Capture the cell that displays the provided text and extract its [X, Y] central coordinate. 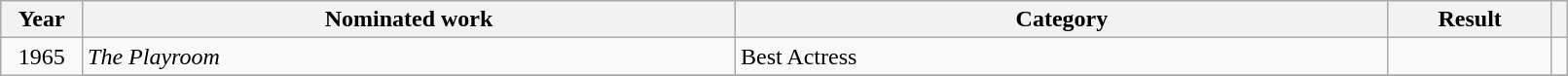
Nominated work [409, 19]
Result [1470, 19]
Year [42, 19]
The Playroom [409, 57]
1965 [42, 57]
Best Actress [1061, 57]
Category [1061, 19]
